Search for the cell housing the specified text and yield its (x, y) center coordinate. 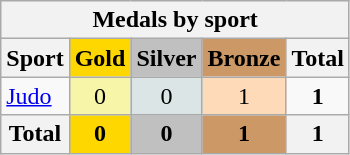
Bronze (244, 58)
Gold (100, 58)
Silver (166, 58)
Medals by sport (176, 20)
Judo (35, 96)
Sport (35, 58)
